From the cell containing the given text, extract its center point as [x, y] coordinate. 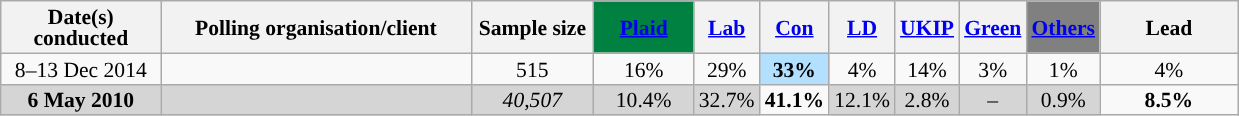
3% [992, 68]
2.8% [927, 100]
8–13 Dec 2014 [81, 68]
6 May 2010 [81, 100]
Green [992, 27]
Sample size [532, 27]
40,507 [532, 100]
29% [727, 68]
1% [1063, 68]
Con [794, 27]
10.4% [644, 100]
14% [927, 68]
Lab [727, 27]
– [992, 100]
0.9% [1063, 100]
33% [794, 68]
Plaid [644, 27]
LD [862, 27]
Date(s)conducted [81, 27]
Others [1063, 27]
UKIP [927, 27]
41.1% [794, 100]
515 [532, 68]
Polling organisation/client [316, 27]
12.1% [862, 100]
Lead [1169, 27]
32.7% [727, 100]
16% [644, 68]
8.5% [1169, 100]
